Identify which cell holds the provided text, then report its [x, y] central coordinate. 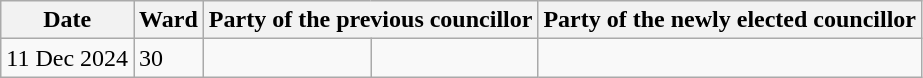
11 Dec 2024 [68, 58]
30 [169, 58]
Party of the newly elected councillor [730, 20]
Date [68, 20]
Party of the previous councillor [370, 20]
Ward [169, 20]
